Return the (x, y) coordinate for the center point of the cell that contains the specified text.  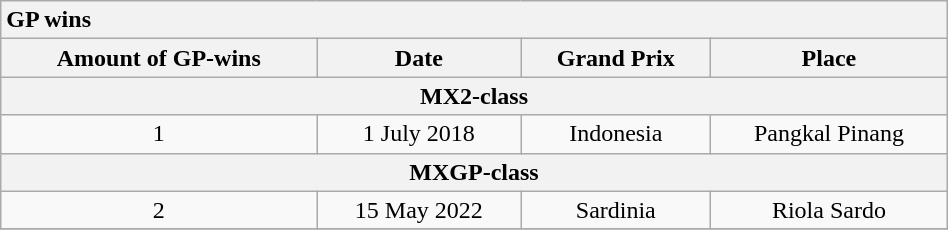
Place (830, 58)
Sardinia (616, 210)
Pangkal Pinang (830, 134)
Date (419, 58)
GP wins (474, 20)
1 July 2018 (419, 134)
1 (159, 134)
15 May 2022 (419, 210)
Grand Prix (616, 58)
MXGP-class (474, 172)
Riola Sardo (830, 210)
2 (159, 210)
Indonesia (616, 134)
MX2-class (474, 96)
Amount of GP-wins (159, 58)
